Determine the [X, Y] coordinate at the center of the cell enclosing the given text.  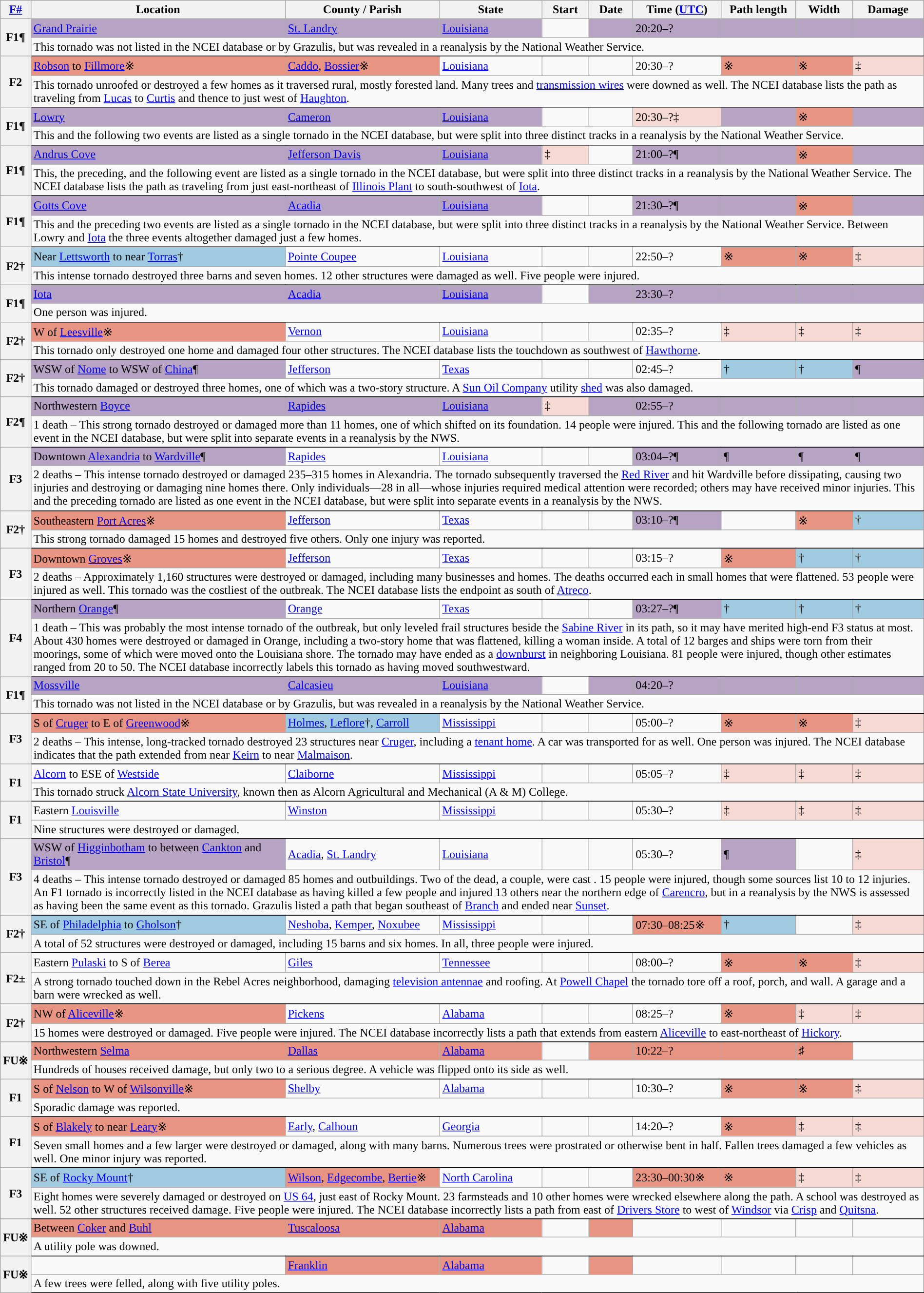
A total of 52 structures were destroyed or damaged, including 15 barns and six homes. In all, three people were injured. [477, 943]
Pointe Coupee [363, 256]
10:22–? [677, 1051]
F4 [16, 638]
Vernon [363, 332]
05:05–? [677, 773]
North Carolina [491, 1177]
20:30–? [677, 66]
This tornado struck Alcorn State University, known then as Alcorn Agricultural and Mechanical (A & M) College. [477, 792]
08:25–? [677, 1014]
County / Parish [363, 10]
Sporadic damage was reported. [477, 1107]
♯ [824, 1051]
Northwestern Boyce [158, 406]
S of Blakely to near Leary※ [158, 1126]
Caddo, Bossier※ [363, 66]
21:00–?¶ [677, 155]
02:55–? [677, 406]
This intense tornado destroyed three barns and seven homes. 12 other structures were damaged as well. Five people were injured. [477, 275]
Date [611, 10]
02:45–? [677, 369]
St. Landry [363, 28]
State [491, 10]
Southeastern Port Acres※ [158, 520]
08:00–? [677, 962]
Gotts Cove [158, 206]
Winston [363, 810]
Eastern Pulaski to S of Berea [158, 962]
20:20–? [677, 28]
Downtown Groves※ [158, 558]
Wilson, Edgecombe, Bertie※ [363, 1177]
Jefferson Davis [363, 155]
Start [565, 10]
14:20–? [677, 1126]
10:30–? [677, 1089]
Width [824, 10]
This tornado only destroyed one home and damaged four other structures. The NCEI database lists the touchdown as southwest of Hawthorne. [477, 351]
Northwestern Selma [158, 1051]
Northern Orange¶ [158, 608]
Between Coker and Buhl [158, 1228]
F2± [16, 978]
Tennessee [491, 962]
22:50–? [677, 256]
Hundreds of houses received damage, but only two to a serious degree. A vehicle was flipped onto its side as well. [477, 1070]
Path length [758, 10]
Time (UTC) [677, 10]
Alcorn to ESE of Westside [158, 773]
Pickens [363, 1014]
02:35–? [677, 332]
03:27–?¶ [677, 608]
23:30–? [677, 294]
Robson to Fillmore※ [158, 66]
Acadia, St. Landry [363, 854]
Andrus Cove [158, 155]
Early, Calhoun [363, 1126]
This strong tornado damaged 15 homes and destroyed five others. Only one injury was reported. [477, 539]
WSW of Nome to WSW of China¶ [158, 369]
F2¶ [16, 422]
03:15–? [677, 558]
Tuscaloosa [363, 1228]
A utility pole was downed. [477, 1247]
Location [158, 10]
23:30–00:30※ [677, 1177]
Near Lettsworth to near Torras† [158, 256]
Downtown Alexandria to Wardville¶ [158, 456]
Holmes, Leflore†, Carroll [363, 723]
Franklin [363, 1265]
Lowry [158, 117]
05:00–? [677, 723]
This tornado damaged or destroyed three homes, one of which was a two-story structure. A Sun Oil Company utility shed was also damaged. [477, 388]
SE of Rocky Mount† [158, 1177]
S of Cruger to E of Greenwood※ [158, 723]
F# [16, 10]
Neshoba, Kemper, Noxubee [363, 925]
Orange [363, 608]
One person was injured. [477, 313]
Dallas [363, 1051]
A few trees were felled, along with five utility poles. [477, 1284]
07:30–08:25※ [677, 925]
W of Leesville※ [158, 332]
03:10–?¶ [677, 520]
S of Nelson to W of Wilsonville※ [158, 1089]
Georgia [491, 1126]
Cameron [363, 117]
21:30–?¶ [677, 206]
20:30–?‡ [677, 117]
Calcasieu [363, 686]
NW of Aliceville※ [158, 1014]
Damage [888, 10]
Giles [363, 962]
Mossville [158, 686]
Grand Prairie [158, 28]
Nine structures were destroyed or damaged. [477, 829]
Claiborne [363, 773]
04:20–? [677, 686]
F2 [16, 82]
03:04–?¶ [677, 456]
Eastern Louisville [158, 810]
WSW of Higginbotham to between Cankton and Bristol¶ [158, 854]
SE of Philadelphia to Gholson† [158, 925]
Shelby [363, 1089]
Iota [158, 294]
